Locate the cell with the specified text and output its (X, Y) center coordinate. 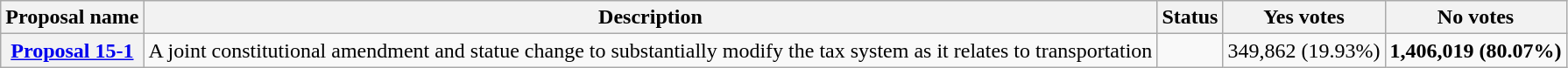
Proposal name (72, 17)
Proposal 15-1 (72, 51)
349,862 (19.93%) (1303, 51)
Description (650, 17)
1,406,019 (80.07%) (1475, 51)
Status (1190, 17)
A joint constitutional amendment and statue change to substantially modify the tax system as it relates to transportation (650, 51)
No votes (1475, 17)
Yes votes (1303, 17)
